Extract the (X, Y) coordinate from the center of the cell holding the provided text.  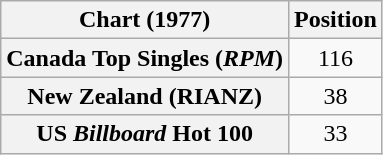
Canada Top Singles (RPM) (145, 58)
Chart (1977) (145, 20)
Position (336, 20)
116 (336, 58)
US Billboard Hot 100 (145, 134)
38 (336, 96)
33 (336, 134)
New Zealand (RIANZ) (145, 96)
